Capture the cell that displays the provided text and extract its (X, Y) central coordinate. 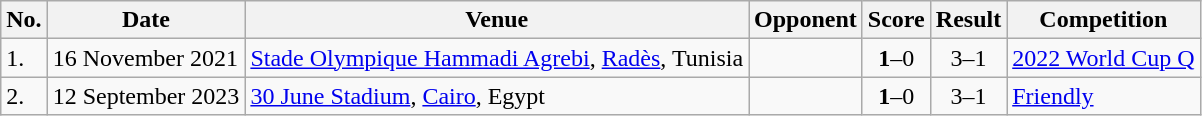
Opponent (806, 20)
16 November 2021 (146, 58)
Competition (1104, 20)
Stade Olympique Hammadi Agrebi, Radès, Tunisia (497, 58)
Friendly (1104, 96)
Date (146, 20)
Venue (497, 20)
Score (896, 20)
Result (968, 20)
No. (24, 20)
2022 World Cup Q (1104, 58)
30 June Stadium, Cairo, Egypt (497, 96)
1. (24, 58)
12 September 2023 (146, 96)
2. (24, 96)
